Search for the cell housing the specified text and yield its (X, Y) center coordinate. 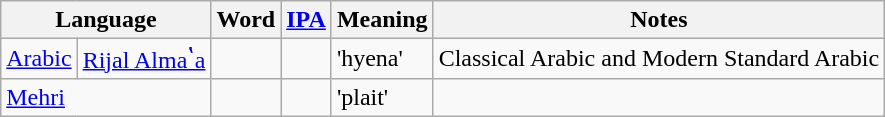
'plait' (382, 97)
Notes (659, 20)
'hyena' (382, 59)
Classical Arabic and Modern Standard Arabic (659, 59)
Arabic (39, 59)
Language (106, 20)
IPA (306, 20)
Meaning (382, 20)
Rijal Almaʽa (144, 59)
Mehri (106, 97)
Word (246, 20)
